Locate the cell with the specified text and output its (X, Y) center coordinate. 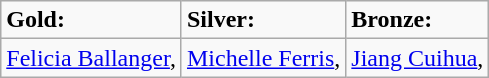
Felicia Ballanger, (92, 58)
Bronze: (418, 20)
Gold: (92, 20)
Silver: (263, 20)
Michelle Ferris, (263, 58)
Jiang Cuihua, (418, 58)
